Extract the (x, y) coordinate from the center of the cell holding the provided text.  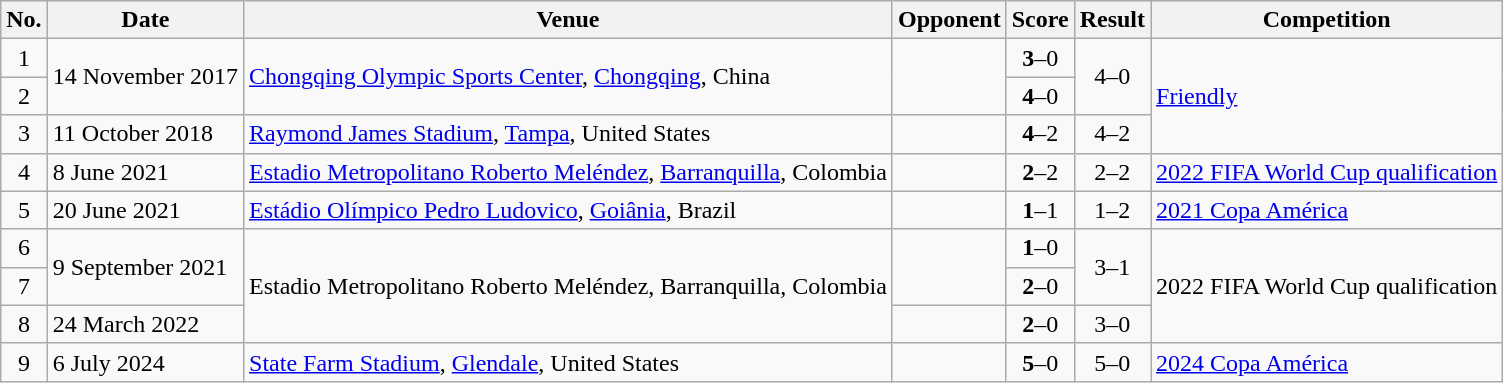
1–2 (1112, 210)
1–1 (1040, 210)
1 (24, 58)
9 (24, 362)
Opponent (949, 20)
Chongqing Olympic Sports Center, Chongqing, China (568, 77)
11 October 2018 (145, 134)
State Farm Stadium, Glendale, United States (568, 362)
14 November 2017 (145, 77)
3 (24, 134)
Competition (1327, 20)
1–0 (1040, 248)
7 (24, 286)
Friendly (1327, 96)
Venue (568, 20)
Date (145, 20)
2 (24, 96)
9 September 2021 (145, 267)
20 June 2021 (145, 210)
3–1 (1112, 267)
4 (24, 172)
24 March 2022 (145, 324)
Raymond James Stadium, Tampa, United States (568, 134)
Score (1040, 20)
6 (24, 248)
2024 Copa América (1327, 362)
Estádio Olímpico Pedro Ludovico, Goiânia, Brazil (568, 210)
8 (24, 324)
Result (1112, 20)
8 June 2021 (145, 172)
No. (24, 20)
2021 Copa América (1327, 210)
6 July 2024 (145, 362)
5 (24, 210)
